Output the (x, y) coordinate of the center of the cell containing the given text.  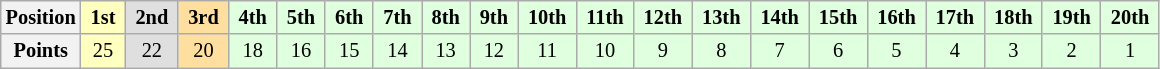
16th (896, 17)
4th (253, 17)
1 (1130, 51)
3rd (203, 17)
2nd (152, 17)
8 (721, 51)
8th (446, 17)
12th (663, 17)
5 (896, 51)
7th (397, 17)
19th (1071, 17)
1st (104, 17)
22 (152, 51)
Position (41, 17)
20 (203, 51)
13 (446, 51)
20th (1130, 17)
13th (721, 17)
15 (349, 51)
11th (604, 17)
16 (301, 51)
4 (955, 51)
17th (955, 17)
3 (1013, 51)
12 (494, 51)
25 (104, 51)
6th (349, 17)
14 (397, 51)
10 (604, 51)
9 (663, 51)
9th (494, 17)
18th (1013, 17)
11 (547, 51)
7 (779, 51)
15th (838, 17)
18 (253, 51)
6 (838, 51)
2 (1071, 51)
Points (41, 51)
5th (301, 17)
14th (779, 17)
10th (547, 17)
